Pinpoint the cell where the given text exists, returning its [X, Y] midpoint coordinate. 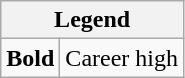
Legend [92, 20]
Career high [122, 58]
Bold [30, 58]
